Return the [x, y] coordinate for the center point of the cell that contains the specified text.  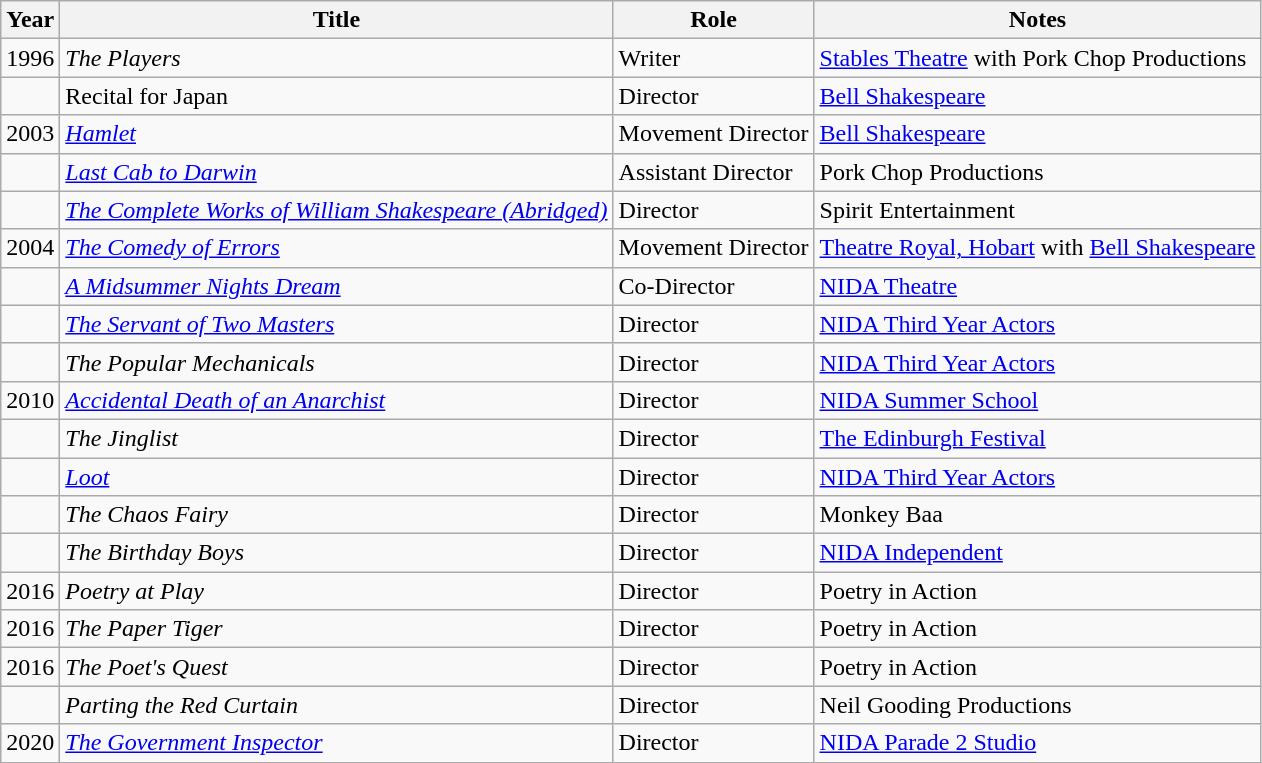
2003 [30, 134]
The Jinglist [336, 438]
Assistant Director [714, 172]
The Servant of Two Masters [336, 324]
Role [714, 20]
NIDA Independent [1038, 553]
The Edinburgh Festival [1038, 438]
Loot [336, 477]
The Government Inspector [336, 743]
Spirit Entertainment [1038, 210]
The Players [336, 58]
NIDA Parade 2 Studio [1038, 743]
The Chaos Fairy [336, 515]
Stables Theatre with Pork Chop Productions [1038, 58]
Co-Director [714, 286]
2020 [30, 743]
Monkey Baa [1038, 515]
NIDA Theatre [1038, 286]
2004 [30, 248]
2010 [30, 400]
The Popular Mechanicals [336, 362]
Last Cab to Darwin [336, 172]
The Poet's Quest [336, 667]
The Complete Works of William Shakespeare (Abridged) [336, 210]
The Comedy of Errors [336, 248]
A Midsummer Nights Dream [336, 286]
Hamlet [336, 134]
1996 [30, 58]
The Birthday Boys [336, 553]
Notes [1038, 20]
Recital for Japan [336, 96]
Poetry at Play [336, 591]
The Paper Tiger [336, 629]
Writer [714, 58]
Accidental Death of an Anarchist [336, 400]
Parting the Red Curtain [336, 705]
Theatre Royal, Hobart with Bell Shakespeare [1038, 248]
Pork Chop Productions [1038, 172]
Neil Gooding Productions [1038, 705]
Title [336, 20]
Year [30, 20]
NIDA Summer School [1038, 400]
